From the cell containing the given text, extract its center point as (x, y) coordinate. 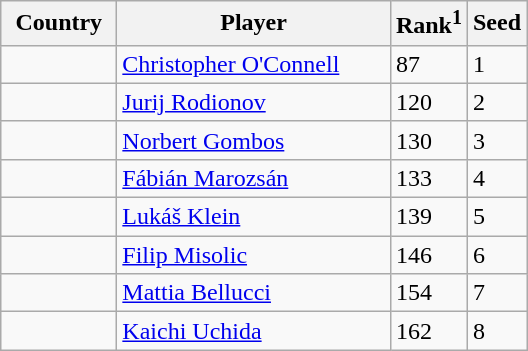
Seed (496, 24)
Country (59, 24)
120 (428, 102)
Kaichi Uchida (254, 331)
87 (428, 64)
Filip Misolic (254, 255)
Rank1 (428, 24)
Mattia Bellucci (254, 293)
8 (496, 331)
2 (496, 102)
Fábián Marozsán (254, 178)
133 (428, 178)
Norbert Gombos (254, 140)
5 (496, 217)
Christopher O'Connell (254, 64)
Player (254, 24)
130 (428, 140)
4 (496, 178)
Jurij Rodionov (254, 102)
6 (496, 255)
139 (428, 217)
154 (428, 293)
1 (496, 64)
146 (428, 255)
Lukáš Klein (254, 217)
162 (428, 331)
3 (496, 140)
7 (496, 293)
